For the text-containing cell, return its midpoint in (X, Y) coordinate format. 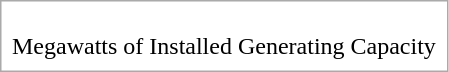
Megawatts of Installed Generating Capacity (224, 46)
